Find where the given text appears and provide that cell's center as (x, y) coordinate. 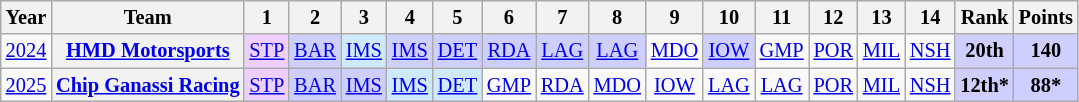
7 (562, 17)
12 (834, 17)
20th (984, 51)
2024 (26, 51)
Team (148, 17)
Year (26, 17)
14 (930, 17)
4 (410, 17)
Rank (984, 17)
1 (266, 17)
5 (458, 17)
2 (315, 17)
2025 (26, 85)
HMD Motorsports (148, 51)
88* (1046, 85)
Points (1046, 17)
Chip Ganassi Racing (148, 85)
3 (364, 17)
8 (618, 17)
6 (509, 17)
9 (674, 17)
13 (882, 17)
12th* (984, 85)
140 (1046, 51)
11 (782, 17)
10 (729, 17)
